For the text-containing cell, return its midpoint in (x, y) coordinate format. 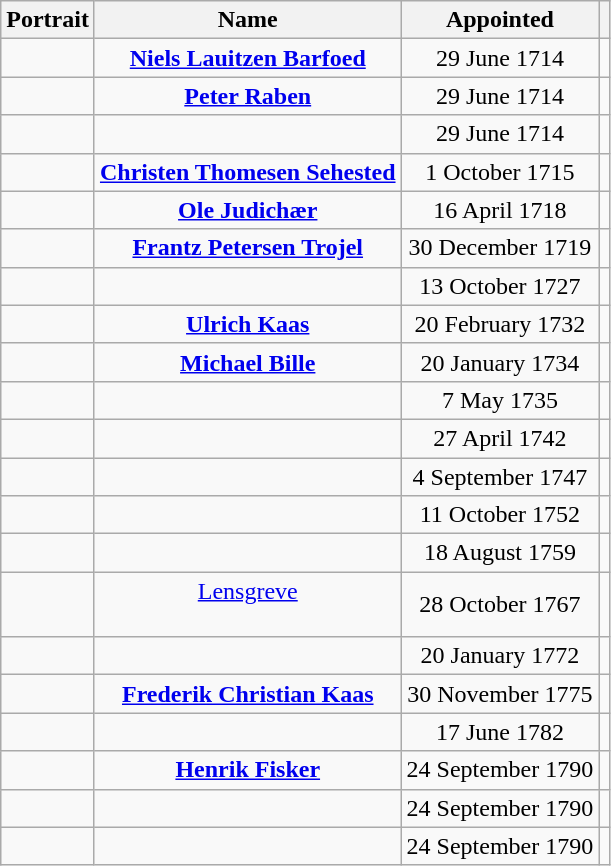
Ole Judichær (248, 210)
Lensgreve (248, 604)
11 October 1752 (500, 515)
16 April 1718 (500, 210)
Frederik Christian Kaas (248, 694)
18 August 1759 (500, 553)
4 September 1747 (500, 477)
20 January 1734 (500, 362)
28 October 1767 (500, 604)
30 November 1775 (500, 694)
Ulrich Kaas (248, 324)
Frantz Petersen Trojel (248, 248)
13 October 1727 (500, 286)
Name (248, 20)
20 January 1772 (500, 656)
27 April 1742 (500, 438)
Henrik Fisker (248, 770)
20 February 1732 (500, 324)
7 May 1735 (500, 400)
Niels Lauitzen Barfoed (248, 58)
Christen Thomesen Sehested (248, 172)
Portrait (48, 20)
1 October 1715 (500, 172)
17 June 1782 (500, 732)
30 December 1719 (500, 248)
Appointed (500, 20)
Michael Bille (248, 362)
Peter Raben (248, 96)
